Determine the (X, Y) coordinate at the center of the cell enclosing the given text.  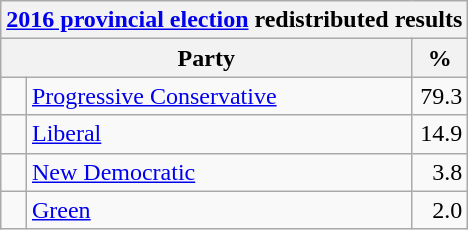
79.3 (440, 96)
New Democratic (218, 172)
14.9 (440, 134)
3.8 (440, 172)
2016 provincial election redistributed results (234, 20)
Progressive Conservative (218, 96)
Party (206, 58)
Green (218, 210)
% (440, 58)
2.0 (440, 210)
Liberal (218, 134)
